Identify which cell holds the provided text, then report its (x, y) central coordinate. 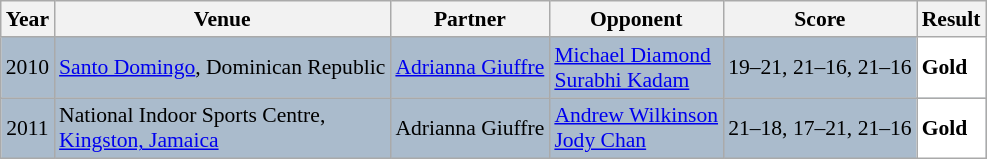
National Indoor Sports Centre,Kingston, Jamaica (222, 128)
2011 (28, 128)
2010 (28, 68)
Andrew Wilkinson Jody Chan (636, 128)
Venue (222, 19)
Opponent (636, 19)
Partner (470, 19)
Michael Diamond Surabhi Kadam (636, 68)
Year (28, 19)
19–21, 21–16, 21–16 (820, 68)
Santo Domingo, Dominican Republic (222, 68)
Score (820, 19)
Result (952, 19)
21–18, 17–21, 21–16 (820, 128)
